Find where the given text appears and provide that cell's center as (X, Y) coordinate. 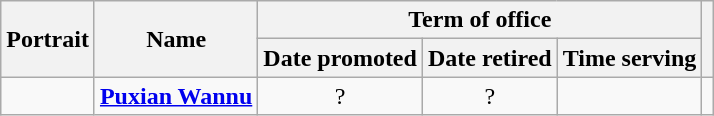
Date promoted (340, 58)
Name (176, 39)
Term of office (480, 20)
Puxian Wannu (176, 96)
Date retired (490, 58)
Portrait (48, 39)
Time serving (630, 58)
